Scan for the cell matching the given text and deliver its (x, y) coordinate at center. 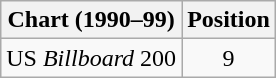
9 (229, 58)
US Billboard 200 (92, 58)
Chart (1990–99) (92, 20)
Position (229, 20)
